Find where the given text appears and provide that cell's center as [x, y] coordinate. 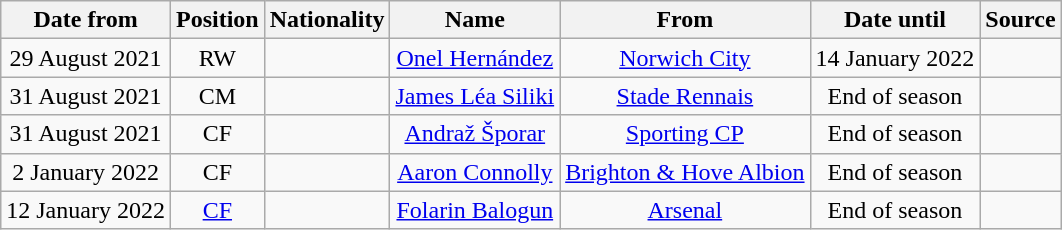
Norwich City [685, 58]
Sporting CP [685, 134]
Nationality [327, 20]
Date from [86, 20]
From [685, 20]
Position [217, 20]
Arsenal [685, 210]
14 January 2022 [895, 58]
2 January 2022 [86, 172]
Onel Hernández [475, 58]
RW [217, 58]
12 January 2022 [86, 210]
Aaron Connolly [475, 172]
Stade Rennais [685, 96]
Folarin Balogun [475, 210]
Name [475, 20]
James Léa Siliki [475, 96]
29 August 2021 [86, 58]
CM [217, 96]
Source [1020, 20]
Date until [895, 20]
Brighton & Hove Albion [685, 172]
Andraž Šporar [475, 134]
